Extract the (x, y) coordinate from the center of the cell holding the provided text.  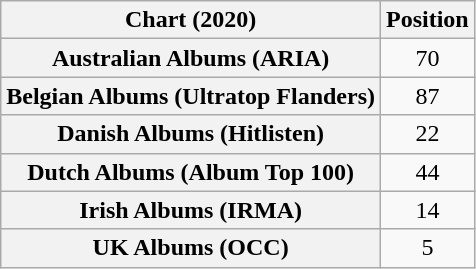
Chart (2020) (191, 20)
70 (428, 58)
Australian Albums (ARIA) (191, 58)
22 (428, 134)
5 (428, 248)
Irish Albums (IRMA) (191, 210)
44 (428, 172)
87 (428, 96)
UK Albums (OCC) (191, 248)
14 (428, 210)
Position (428, 20)
Belgian Albums (Ultratop Flanders) (191, 96)
Dutch Albums (Album Top 100) (191, 172)
Danish Albums (Hitlisten) (191, 134)
